Detect which cell encompasses the target text, then output its [x, y] center coordinate. 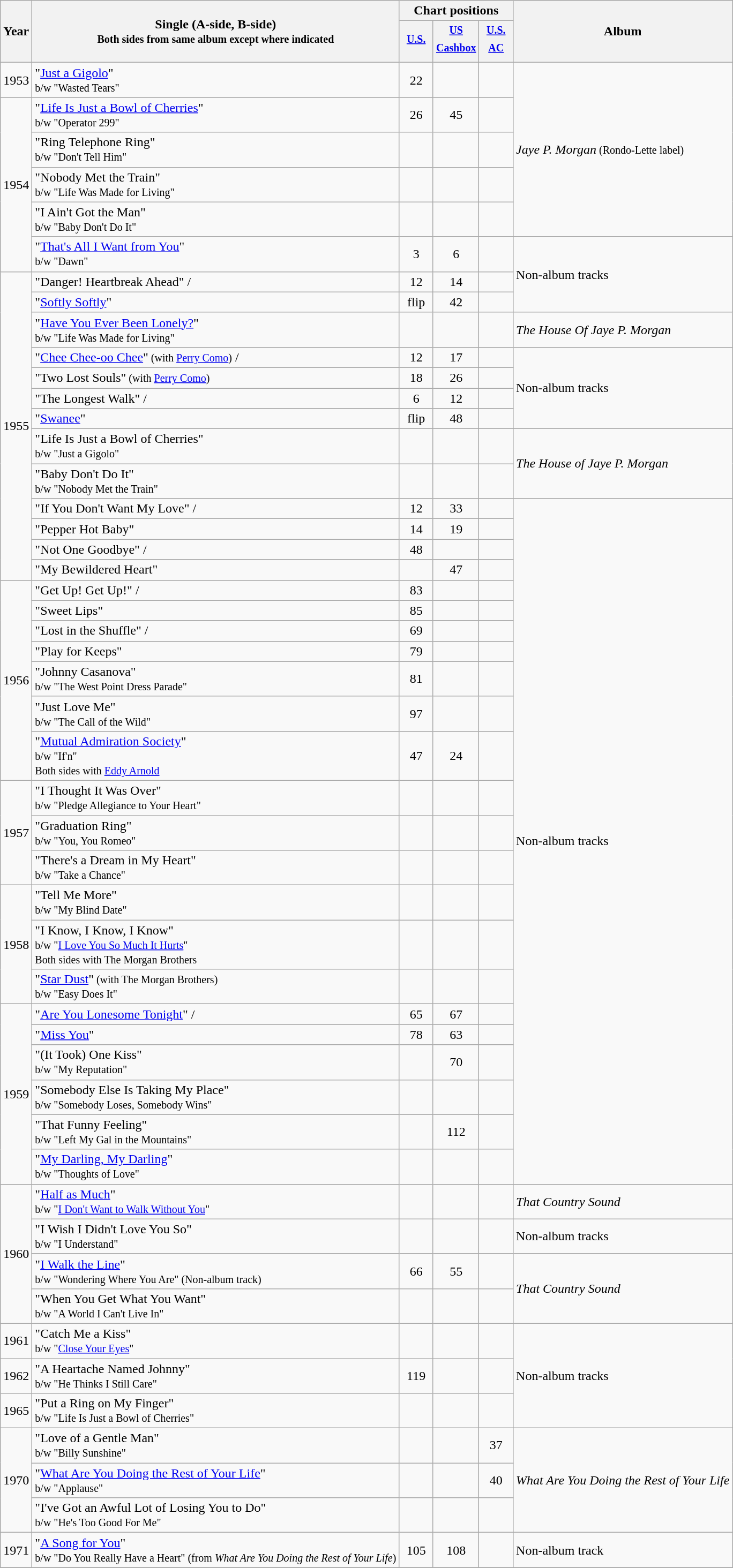
"When You Get What You Want"b/w "A World I Can't Live In" [215, 1306]
The House of Jaye P. Morgan [623, 464]
"Love of a Gentle Man"b/w "Billy Sunshine" [215, 1446]
"Catch Me a Kiss"b/w "Close Your Eyes" [215, 1341]
40 [496, 1480]
97 [416, 713]
Album [623, 32]
1961 [16, 1341]
Jaye P. Morgan (Rondo-Lette label) [623, 150]
55 [456, 1271]
Single (A-side, B-side)Both sides from same album except where indicated [215, 32]
19 [456, 529]
"Somebody Else Is Taking My Place"b/w "Somebody Loses, Somebody Wins" [215, 1097]
"Get Up! Get Up!" / [215, 590]
69 [416, 631]
"Danger! Heartbreak Ahead" / [215, 282]
45 [456, 115]
"Baby Don't Do It"b/w "Nobody Met the Train" [215, 481]
What Are You Doing the Rest of Your Life [623, 1480]
37 [496, 1446]
1958 [16, 945]
"Miss You" [215, 1035]
"My Darling, My Darling"b/w "Thoughts of Love" [215, 1166]
66 [416, 1271]
"Tell Me More"b/w "My Blind Date" [215, 903]
"Sweet Lips" [215, 610]
119 [416, 1376]
"Play for Keeps" [215, 651]
"There's a Dream in My Heart"b/w "Take a Chance" [215, 868]
1970 [16, 1480]
"My Bewildered Heart" [215, 570]
"Nobody Met the Train"b/w "Life Was Made for Living" [215, 184]
"If You Don't Want My Love" / [215, 509]
"Johnny Casanova"b/w "The West Point Dress Parade" [215, 679]
79 [416, 651]
"Put a Ring on My Finger"b/w "Life Is Just a Bowl of Cherries" [215, 1411]
"Softly Softly" [215, 302]
"Have You Ever Been Lonely?"b/w "Life Was Made for Living" [215, 330]
1971 [16, 1550]
112 [456, 1132]
78 [416, 1035]
"Swanee" [215, 419]
108 [456, 1550]
83 [416, 590]
"I Ain't Got the Man"b/w "Baby Don't Do It" [215, 220]
"What Are You Doing the Rest of Your Life"b/w "Applause" [215, 1480]
"Two Lost Souls" (with Perry Como) [215, 378]
"Lost in the Shuffle" / [215, 631]
"Mutual Admiration Society"b/w "If'n"Both sides with Eddy Arnold [215, 756]
"Just a Gigolo"b/w "Wasted Tears" [215, 80]
24 [456, 756]
1962 [16, 1376]
42 [456, 302]
"Life Is Just a Bowl of Cherries"b/w "Just a Gigolo" [215, 447]
17 [456, 357]
1960 [16, 1254]
"Star Dust" (with The Morgan Brothers)b/w "Easy Does It" [215, 986]
63 [456, 1035]
18 [416, 378]
1955 [16, 426]
81 [416, 679]
33 [456, 509]
"I Walk the Line"b/w "Wondering Where You Are" (Non-album track) [215, 1271]
"Chee Chee-oo Chee" (with Perry Como) / [215, 357]
"I Wish I Didn't Love You So"b/w "I Understand" [215, 1236]
"A Song for You"b/w "Do You Really Have a Heart" (from What Are You Doing the Rest of Your Life) [215, 1550]
"That Funny Feeling"b/w "Left My Gal in the Mountains" [215, 1132]
"Are You Lonesome Tonight" / [215, 1014]
"A Heartache Named Johnny"b/w "He Thinks I Still Care" [215, 1376]
Non-album track [623, 1550]
70 [456, 1062]
1953 [16, 80]
65 [416, 1014]
"I Know, I Know, I Know"b/w "I Love You So Much It Hurts"Both sides with The Morgan Brothers [215, 945]
"(It Took) One Kiss"b/w "My Reputation" [215, 1062]
1956 [16, 680]
"Life Is Just a Bowl of Cherries"b/w "Operator 299" [215, 115]
Year [16, 32]
U.S. [416, 42]
1957 [16, 832]
"Pepper Hot Baby" [215, 529]
"Not One Goodbye" / [215, 549]
"The Longest Walk" / [215, 398]
1959 [16, 1094]
67 [456, 1014]
"That's All I Want from You"b/w "Dawn" [215, 254]
1954 [16, 184]
85 [416, 610]
"Ring Telephone Ring"b/w "Don't Tell Him" [215, 150]
22 [416, 80]
"I Thought It Was Over"b/w "Pledge Allegiance to Your Heart" [215, 798]
"Just Love Me"b/w "The Call of the Wild" [215, 713]
"I've Got an Awful Lot of Losing You to Do"b/w "He's Too Good For Me" [215, 1516]
Chart positions [457, 11]
1965 [16, 1411]
USCashbox [456, 42]
3 [416, 254]
"Graduation Ring"b/w "You, You Romeo" [215, 833]
The House Of Jaye P. Morgan [623, 330]
"Half as Much"b/w "I Don't Want to Walk Without You" [215, 1202]
105 [416, 1550]
U.S.AC [496, 42]
